Pinpoint the cell where the given text exists, returning its [X, Y] midpoint coordinate. 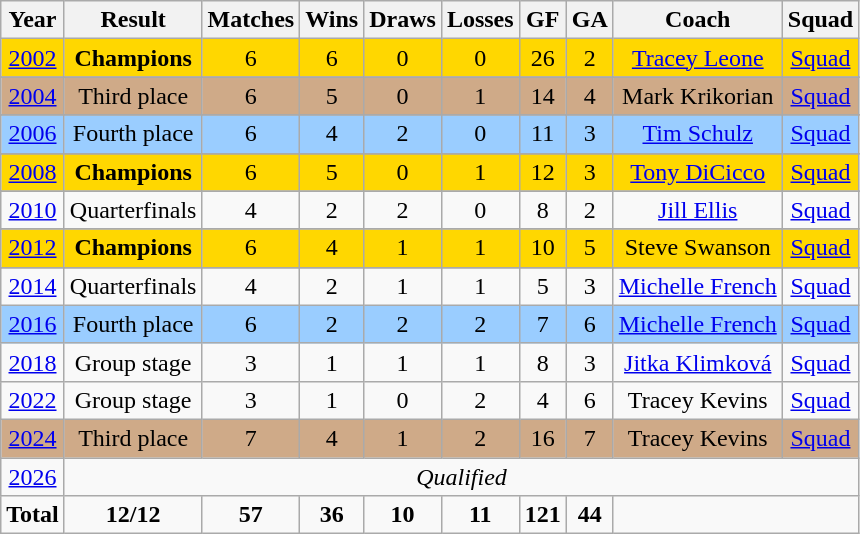
14 [542, 96]
Losses [480, 20]
Jill Ellis [698, 210]
2006 [33, 134]
2022 [33, 400]
2014 [33, 286]
16 [542, 438]
121 [542, 515]
2004 [33, 96]
GA [590, 20]
2026 [33, 477]
Qualified [461, 477]
26 [542, 58]
Matches [251, 20]
Steve Swanson [698, 248]
Year [33, 20]
Tim Schulz [698, 134]
12/12 [133, 515]
Jitka Klimková [698, 362]
36 [332, 515]
2024 [33, 438]
2012 [33, 248]
12 [542, 172]
GF [542, 20]
2008 [33, 172]
2018 [33, 362]
2016 [33, 324]
44 [590, 515]
Tracey Leone [698, 58]
2002 [33, 58]
Total [33, 515]
Coach [698, 20]
Mark Krikorian [698, 96]
Draws [403, 20]
Result [133, 20]
57 [251, 515]
Tony DiCicco [698, 172]
Wins [332, 20]
2010 [33, 210]
